Detect which cell encompasses the target text, then output its [x, y] center coordinate. 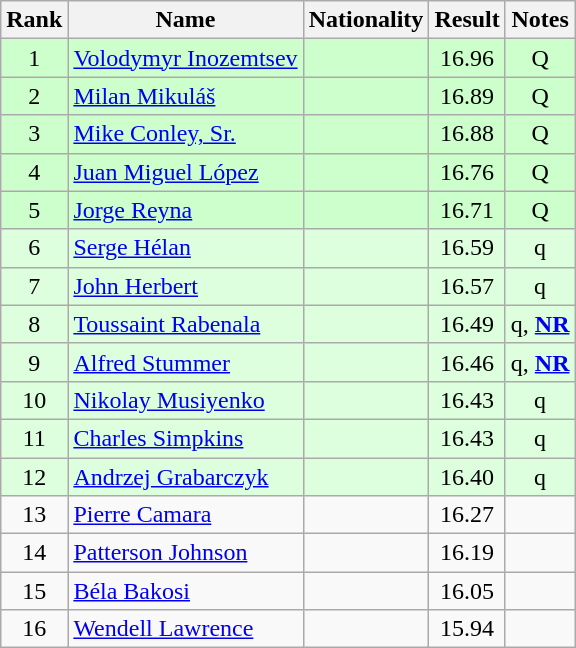
1 [34, 58]
Béla Bakosi [186, 591]
Nationality [366, 20]
16.05 [467, 591]
Rank [34, 20]
Result [467, 20]
16.49 [467, 324]
16.57 [467, 286]
5 [34, 210]
16.46 [467, 362]
Jorge Reyna [186, 210]
Nikolay Musiyenko [186, 400]
Patterson Johnson [186, 553]
16.71 [467, 210]
16.27 [467, 515]
John Herbert [186, 286]
Juan Miguel López [186, 172]
Alfred Stummer [186, 362]
Wendell Lawrence [186, 629]
Milan Mikuláš [186, 96]
4 [34, 172]
10 [34, 400]
16.96 [467, 58]
Charles Simpkins [186, 438]
15 [34, 591]
16.76 [467, 172]
16.59 [467, 248]
Pierre Camara [186, 515]
9 [34, 362]
Volodymyr Inozemtsev [186, 58]
8 [34, 324]
16 [34, 629]
3 [34, 134]
Notes [540, 20]
11 [34, 438]
6 [34, 248]
16.19 [467, 553]
12 [34, 477]
Andrzej Grabarczyk [186, 477]
15.94 [467, 629]
Name [186, 20]
Mike Conley, Sr. [186, 134]
16.89 [467, 96]
7 [34, 286]
14 [34, 553]
Serge Hélan [186, 248]
2 [34, 96]
16.40 [467, 477]
16.88 [467, 134]
Toussaint Rabenala [186, 324]
13 [34, 515]
